Output the [x, y] coordinate of the center of the cell containing the given text.  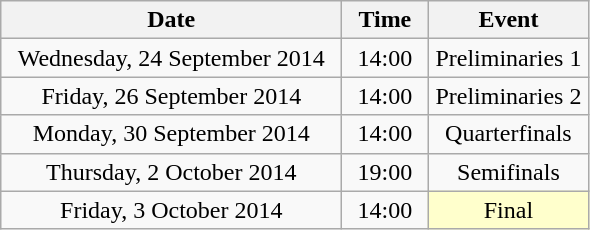
Friday, 26 September 2014 [172, 96]
Final [508, 210]
Preliminaries 2 [508, 96]
Preliminaries 1 [508, 58]
Date [172, 20]
Monday, 30 September 2014 [172, 134]
Time [385, 20]
Wednesday, 24 September 2014 [172, 58]
Thursday, 2 October 2014 [172, 172]
19:00 [385, 172]
Quarterfinals [508, 134]
Event [508, 20]
Friday, 3 October 2014 [172, 210]
Semifinals [508, 172]
